Provide the (x, y) coordinate of the cell's center where the given text is located.  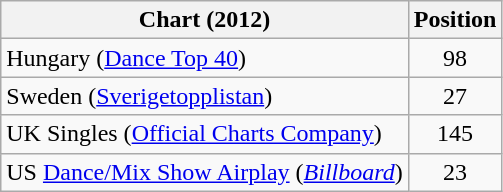
UK Singles (Official Charts Company) (204, 134)
US Dance/Mix Show Airplay (Billboard) (204, 172)
Sweden (Sverigetopplistan) (204, 96)
Position (455, 20)
145 (455, 134)
23 (455, 172)
Hungary (Dance Top 40) (204, 58)
27 (455, 96)
Chart (2012) (204, 20)
98 (455, 58)
